Return [x, y] of the center of cell containing provided text 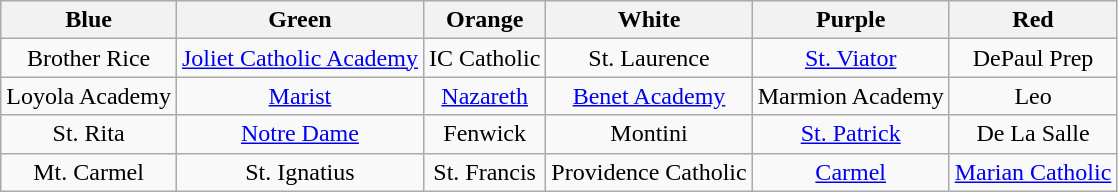
Brother Rice [89, 58]
Notre Dame [300, 134]
Joliet Catholic Academy [300, 58]
De La Salle [1033, 134]
Mt. Carmel [89, 172]
Carmel [850, 172]
Leo [1033, 96]
Purple [850, 20]
St. Ignatius [300, 172]
Fenwick [484, 134]
Marmion Academy [850, 96]
Montini [649, 134]
Loyola Academy [89, 96]
Providence Catholic [649, 172]
Nazareth [484, 96]
Blue [89, 20]
Benet Academy [649, 96]
St. Rita [89, 134]
Marian Catholic [1033, 172]
Red [1033, 20]
St. Viator [850, 58]
St. Patrick [850, 134]
White [649, 20]
Green [300, 20]
IC Catholic [484, 58]
Orange [484, 20]
Marist [300, 96]
DePaul Prep [1033, 58]
St. Francis [484, 172]
St. Laurence [649, 58]
